Detect which cell encompasses the target text, then output its (X, Y) center coordinate. 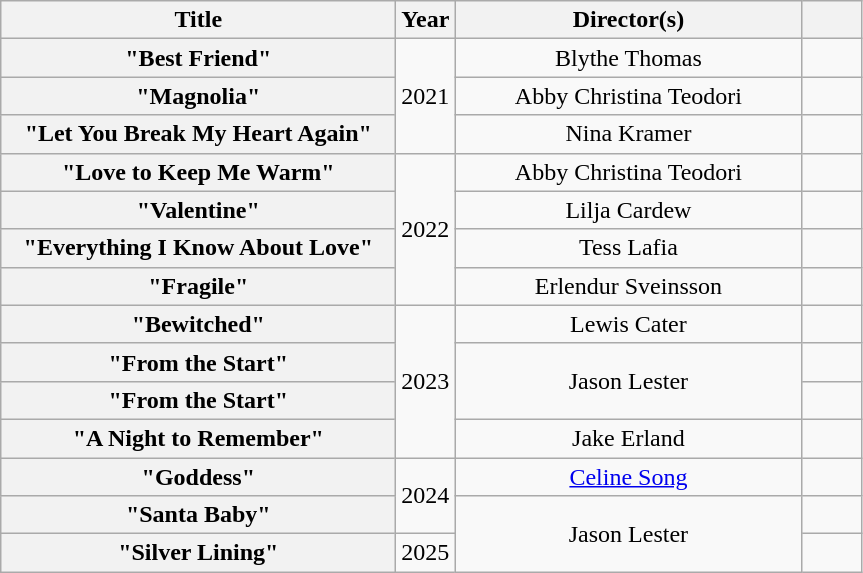
"Love to Keep Me Warm" (198, 172)
2022 (426, 229)
Jake Erland (628, 438)
Director(s) (628, 20)
"Let You Break My Heart Again" (198, 134)
Blythe Thomas (628, 58)
"Goddess" (198, 477)
2025 (426, 553)
Erlendur Sveinsson (628, 286)
"A Night to Remember" (198, 438)
Nina Kramer (628, 134)
"Bewitched" (198, 324)
2024 (426, 496)
"Valentine" (198, 210)
Tess Lafia (628, 248)
"Best Friend" (198, 58)
"Santa Baby" (198, 515)
"Everything I Know About Love" (198, 248)
Lewis Cater (628, 324)
Year (426, 20)
Title (198, 20)
2023 (426, 381)
Celine Song (628, 477)
"Magnolia" (198, 96)
"Silver Lining" (198, 553)
Lilja Cardew (628, 210)
"Fragile" (198, 286)
2021 (426, 96)
